For the text-containing cell, return its midpoint in (X, Y) coordinate format. 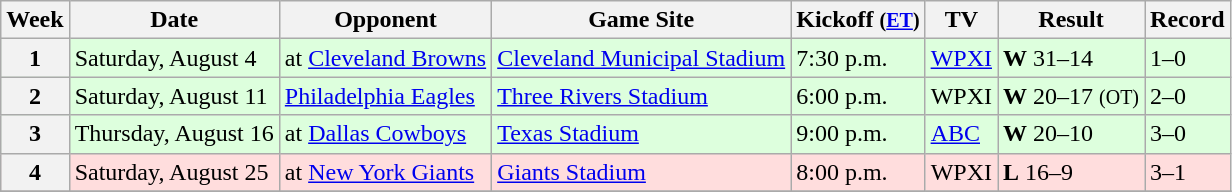
3 (35, 134)
8:00 p.m. (858, 172)
2 (35, 96)
Kickoff (ET) (858, 20)
4 (35, 172)
Giants Stadium (642, 172)
7:30 p.m. (858, 58)
TV (961, 20)
Thursday, August 16 (174, 134)
2–0 (1188, 96)
Game Site (642, 20)
ABC (961, 134)
1 (35, 58)
Record (1188, 20)
6:00 p.m. (858, 96)
3–1 (1188, 172)
W 31–14 (1072, 58)
Saturday, August 4 (174, 58)
Cleveland Municipal Stadium (642, 58)
1–0 (1188, 58)
Texas Stadium (642, 134)
at New York Giants (385, 172)
Saturday, August 11 (174, 96)
Opponent (385, 20)
Philadelphia Eagles (385, 96)
Three Rivers Stadium (642, 96)
Result (1072, 20)
W 20–17 (OT) (1072, 96)
L 16–9 (1072, 172)
9:00 p.m. (858, 134)
3–0 (1188, 134)
W 20–10 (1072, 134)
Date (174, 20)
Saturday, August 25 (174, 172)
Week (35, 20)
at Cleveland Browns (385, 58)
at Dallas Cowboys (385, 134)
